Pinpoint the cell where the given text exists, returning its [X, Y] midpoint coordinate. 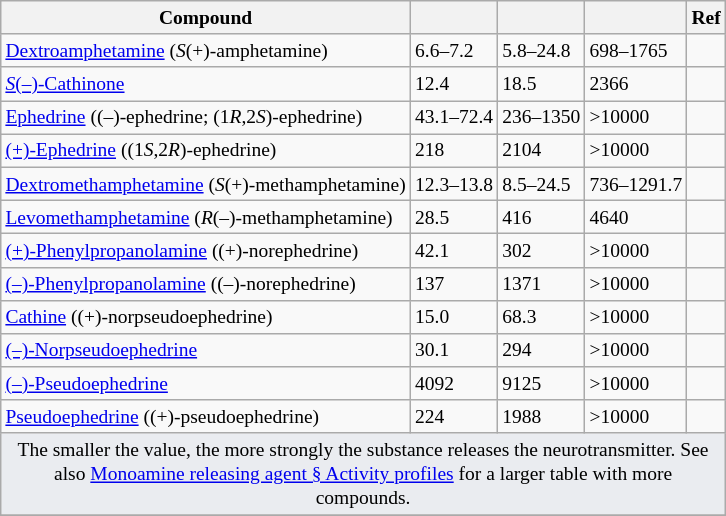
698–1765 [636, 50]
(–)-Phenylpropanolamine ((–)-norephedrine) [206, 284]
28.5 [454, 216]
6.6–7.2 [454, 50]
Compound [206, 18]
4092 [454, 384]
Cathine ((+)-norpseudoephedrine) [206, 316]
1371 [542, 284]
137 [454, 284]
Pseudoephedrine ((+)-pseudoephedrine) [206, 416]
224 [454, 416]
12.3–13.8 [454, 184]
42.1 [454, 250]
15.0 [454, 316]
Dextroamphetamine (S(+)-amphetamine) [206, 50]
5.8–24.8 [542, 50]
68.3 [542, 316]
43.1–72.4 [454, 118]
4640 [636, 216]
8.5–24.5 [542, 184]
736–1291.7 [636, 184]
Levomethamphetamine (R(–)-methamphetamine) [206, 216]
218 [454, 150]
Ephedrine ((–)-ephedrine; (1R,2S)-ephedrine) [206, 118]
302 [542, 250]
1988 [542, 416]
(+)-Ephedrine ((1S,2R)-ephedrine) [206, 150]
416 [542, 216]
(+)-Phenylpropanolamine ((+)-norephedrine) [206, 250]
9125 [542, 384]
(–)-Norpseudoephedrine [206, 350]
2366 [636, 84]
S(–)-Cathinone [206, 84]
294 [542, 350]
30.1 [454, 350]
12.4 [454, 84]
2104 [542, 150]
236–1350 [542, 118]
(–)-Pseudoephedrine [206, 384]
18.5 [542, 84]
Dextromethamphetamine (S(+)-methamphetamine) [206, 184]
Ref [706, 18]
